For the text-containing cell, return its midpoint in (X, Y) coordinate format. 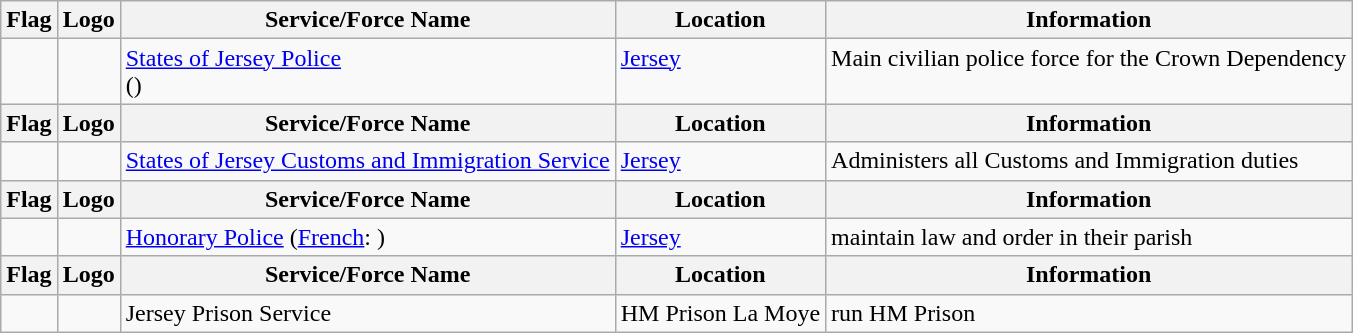
States of Jersey Customs and Immigration Service (368, 161)
Administers all Customs and Immigration duties (1089, 161)
HM Prison La Moye (720, 313)
Jersey Prison Service (368, 313)
Honorary Police (French: ) (368, 237)
Main civilian police force for the Crown Dependency (1089, 72)
run HM Prison (1089, 313)
maintain law and order in their parish (1089, 237)
States of Jersey Police () (368, 72)
